From the cell containing the given text, extract its center point as [x, y] coordinate. 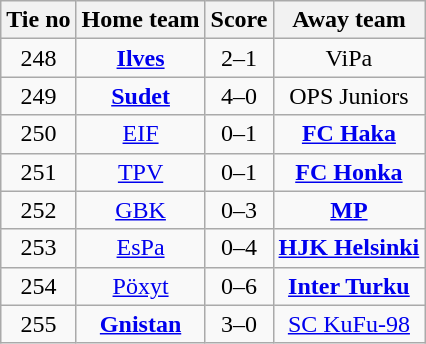
253 [38, 248]
2–1 [239, 58]
Tie no [38, 20]
254 [38, 286]
4–0 [239, 96]
0–6 [239, 286]
0–4 [239, 248]
Inter Turku [349, 286]
ViPa [349, 58]
255 [38, 324]
Gnistan [140, 324]
GBK [140, 210]
OPS Juniors [349, 96]
249 [38, 96]
251 [38, 172]
SC KuFu-98 [349, 324]
HJK Helsinki [349, 248]
0–3 [239, 210]
3–0 [239, 324]
Pöxyt [140, 286]
Away team [349, 20]
EIF [140, 134]
Sudet [140, 96]
252 [38, 210]
TPV [140, 172]
Ilves [140, 58]
FC Haka [349, 134]
248 [38, 58]
Score [239, 20]
EsPa [140, 248]
FC Honka [349, 172]
MP [349, 210]
250 [38, 134]
Home team [140, 20]
